Return [X, Y] of the center of cell containing provided text 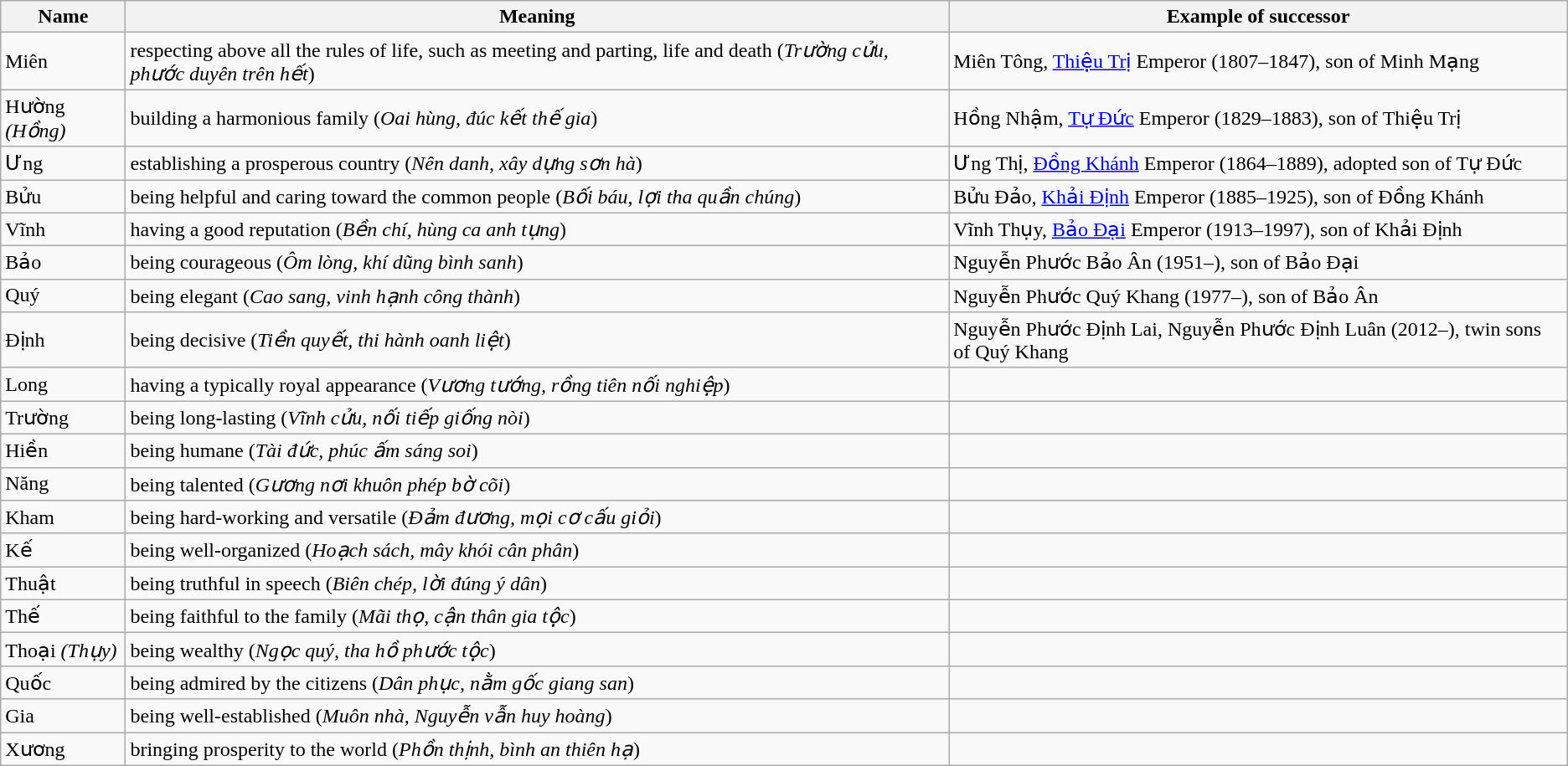
having a good reputation (Bền chí, hùng ca anh tụng) [538, 229]
Thuật [64, 583]
Meaning [538, 17]
Miên Tông, Thiệu Trị Emperor (1807–1847), son of Minh Mạng [1258, 61]
building a harmonious family (Oai hùng, đúc kết thế gia) [538, 118]
Nguyễn Phước Quý Khang (1977–), son of Bảo Ân [1258, 296]
being hard-working and versatile (Đảm đương, mọi cơ cấu giỏi) [538, 517]
Miên [64, 61]
Thoại (Thụy) [64, 650]
Quốc [64, 682]
Nguyễn Phước Bảo Ân (1951–), son of Bảo Đại [1258, 263]
establishing a prosperous country (Nên danh, xây dựng sơn hà) [538, 163]
Ưng [64, 163]
Kham [64, 517]
Example of successor [1258, 17]
being faithful to the family (Mãi thọ, cận thân gia tộc) [538, 616]
Name [64, 17]
being well-organized (Hoạch sách, mây khói cân phân) [538, 550]
Bảo [64, 263]
being courageous (Ôm lòng, khí dũng bình sanh) [538, 263]
respecting above all the rules of life, such as meeting and parting, life and death (Trường cửu, phước duyên trên hết) [538, 61]
being wealthy (Ngọc quý, tha hồ phước tộc) [538, 650]
Hồng Nhậm, Tự Đức Emperor (1829–1883), son of Thiệu Trị [1258, 118]
Gia [64, 716]
being admired by the citizens (Dân phục, nằm gốc giang san) [538, 682]
Trường [64, 418]
having a typically royal appearance (Vương tướng, rồng tiên nối nghiệp) [538, 384]
Hường (Hồng) [64, 118]
being helpful and caring toward the common people (Bối báu, lợi tha quần chúng) [538, 196]
being talented (Gương nơi khuôn phép bờ cõi) [538, 484]
Thế [64, 616]
Vĩnh Thụy, Bảo Đại Emperor (1913–1997), son of Khải Định [1258, 229]
being well-established (Muôn nhà, Nguyễn vẫn huy hoàng) [538, 716]
Hiền [64, 450]
Bửu [64, 196]
Định [64, 340]
Quý [64, 296]
being truthful in speech (Biên chép, lời đúng ý dân) [538, 583]
being decisive (Tiền quyết, thi hành oanh liệt) [538, 340]
Kế [64, 550]
being long-lasting (Vĩnh cửu, nối tiếp giống nòi) [538, 418]
Long [64, 384]
being elegant (Cao sang, vinh hạnh công thành) [538, 296]
Bửu Đảo, Khải Định Emperor (1885–1925), son of Đồng Khánh [1258, 196]
bringing prosperity to the world (Phồn thịnh, bình an thiên hạ) [538, 748]
Ưng Thị, Đồng Khánh Emperor (1864–1889), adopted son of Tự Đức [1258, 163]
Nguyễn Phước Định Lai, Nguyễn Phước Định Luân (2012–), twin sons of Quý Khang [1258, 340]
Vĩnh [64, 229]
Xương [64, 748]
being humane (Tài đức, phúc ấm sáng soi) [538, 450]
Năng [64, 484]
